For the text-containing cell, return its midpoint in [x, y] coordinate format. 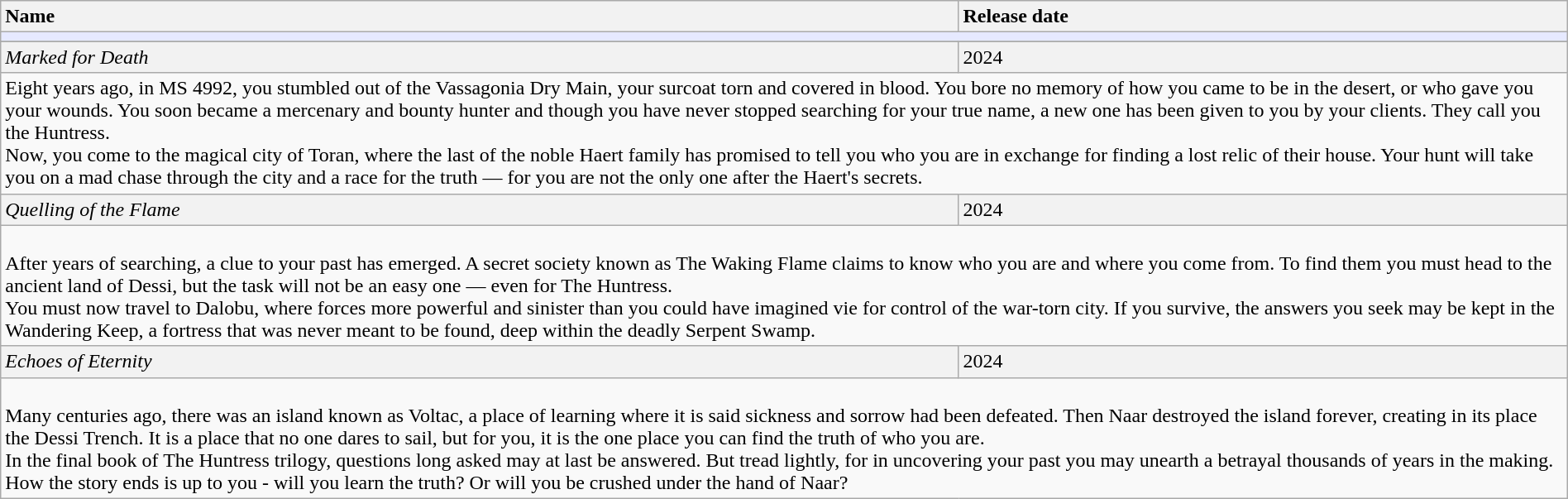
Marked for Death [480, 57]
Release date [1263, 17]
Name [480, 17]
Quelling of the Flame [480, 209]
Echoes of Eternity [480, 362]
